Provide the [X, Y] coordinate of the cell's center where the given text is located.  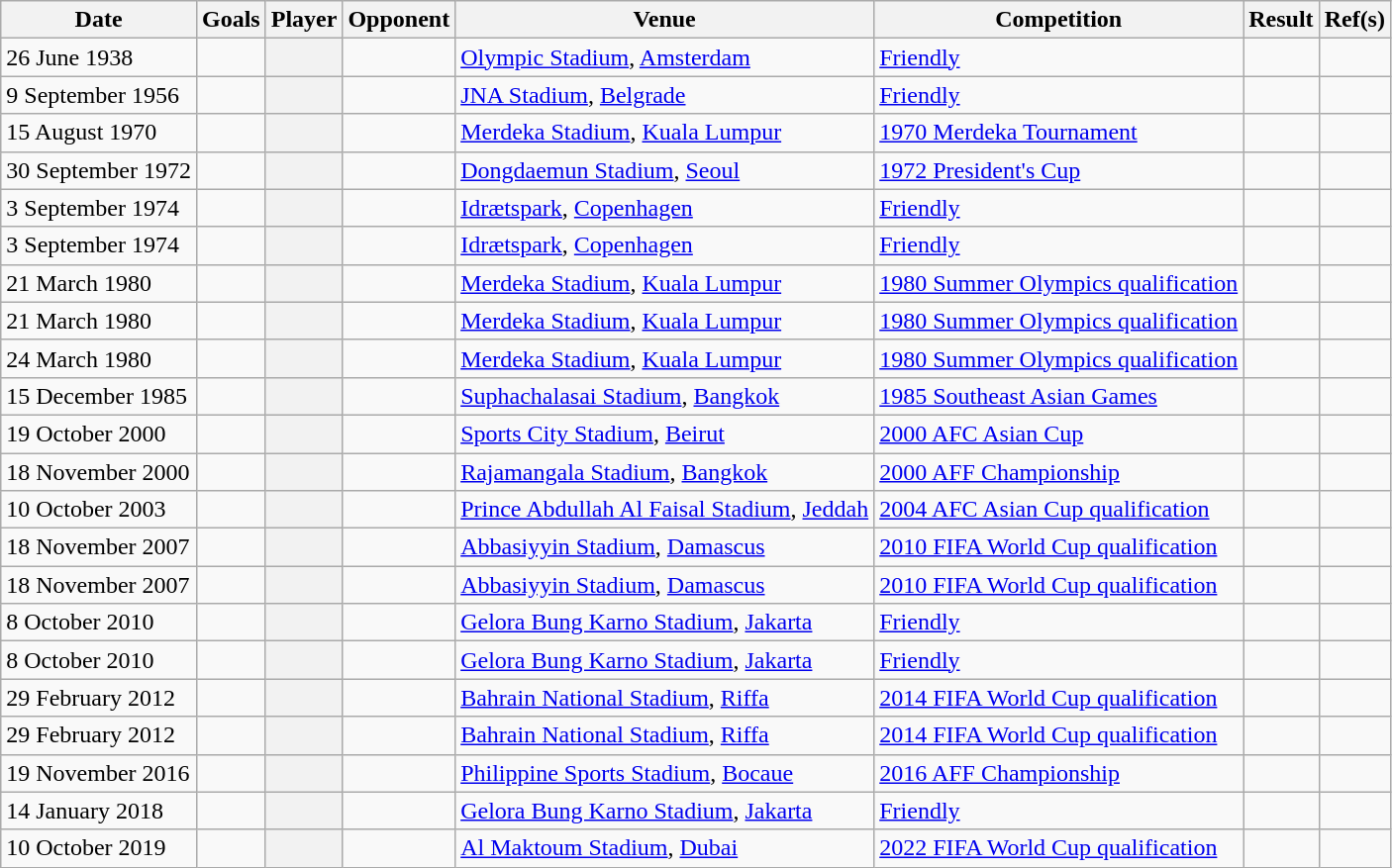
10 October 2019 [99, 848]
14 January 2018 [99, 811]
30 September 1972 [99, 170]
1985 Southeast Asian Games [1059, 396]
2016 AFF Championship [1059, 773]
Venue [665, 20]
15 December 1985 [99, 396]
Ref(s) [1354, 20]
Prince Abdullah Al Faisal Stadium, Jeddah [665, 510]
Sports City Stadium, Beirut [665, 434]
26 June 1938 [99, 57]
2022 FIFA World Cup qualification [1059, 848]
1970 Merdeka Tournament [1059, 133]
Olympic Stadium, Amsterdam [665, 57]
24 March 1980 [99, 358]
15 August 1970 [99, 133]
JNA Stadium, Belgrade [665, 95]
2000 AFC Asian Cup [1059, 434]
Suphachalasai Stadium, Bangkok [665, 396]
Opponent [399, 20]
Philippine Sports Stadium, Bocaue [665, 773]
Competition [1059, 20]
Goals [231, 20]
1972 President's Cup [1059, 170]
10 October 2003 [99, 510]
19 October 2000 [99, 434]
Player [304, 20]
Dongdaemun Stadium, Seoul [665, 170]
Result [1281, 20]
2000 AFF Championship [1059, 472]
18 November 2000 [99, 472]
2004 AFC Asian Cup qualification [1059, 510]
Al Maktoum Stadium, Dubai [665, 848]
Rajamangala Stadium, Bangkok [665, 472]
19 November 2016 [99, 773]
Date [99, 20]
9 September 1956 [99, 95]
